Return [x, y] of the center of cell containing provided text 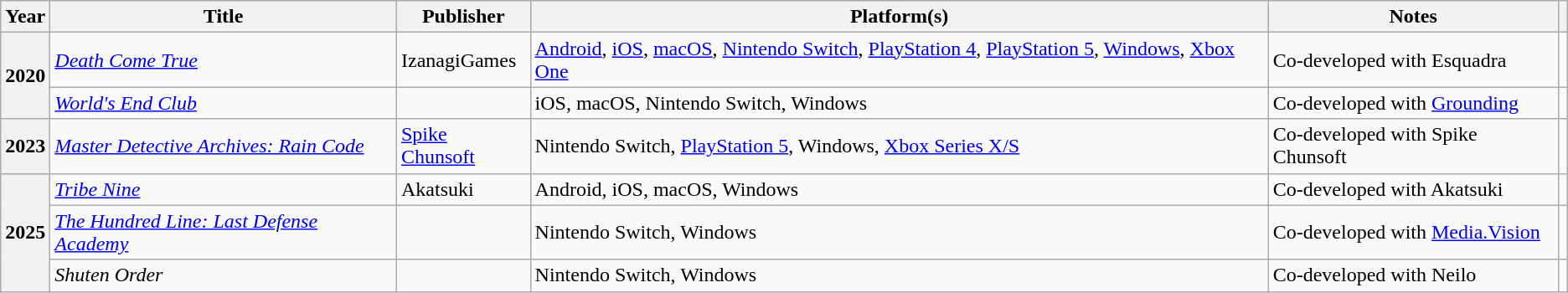
Publisher [463, 17]
Co-developed with Neilo [1413, 275]
Master Detective Archives: Rain Code [224, 146]
Year [25, 17]
Spike Chunsoft [463, 146]
Notes [1413, 17]
World's End Club [224, 103]
2020 [25, 75]
Nintendo Switch, PlayStation 5, Windows, Xbox Series X/S [900, 146]
Death Come True [224, 60]
Shuten Order [224, 275]
Co-developed with Esquadra [1413, 60]
2023 [25, 146]
The Hundred Line: Last Defense Academy [224, 233]
IzanagiGames [463, 60]
Tribe Nine [224, 189]
iOS, macOS, Nintendo Switch, Windows [900, 103]
Akatsuki [463, 189]
2025 [25, 233]
Co-developed with Grounding [1413, 103]
Android, iOS, macOS, Windows [900, 189]
Co-developed with Spike Chunsoft [1413, 146]
Title [224, 17]
Platform(s) [900, 17]
Co-developed with Media.Vision [1413, 233]
Co-developed with Akatsuki [1413, 189]
Android, iOS, macOS, Nintendo Switch, PlayStation 4, PlayStation 5, Windows, Xbox One [900, 60]
